Output the (x, y) coordinate of the center of the cell containing the given text.  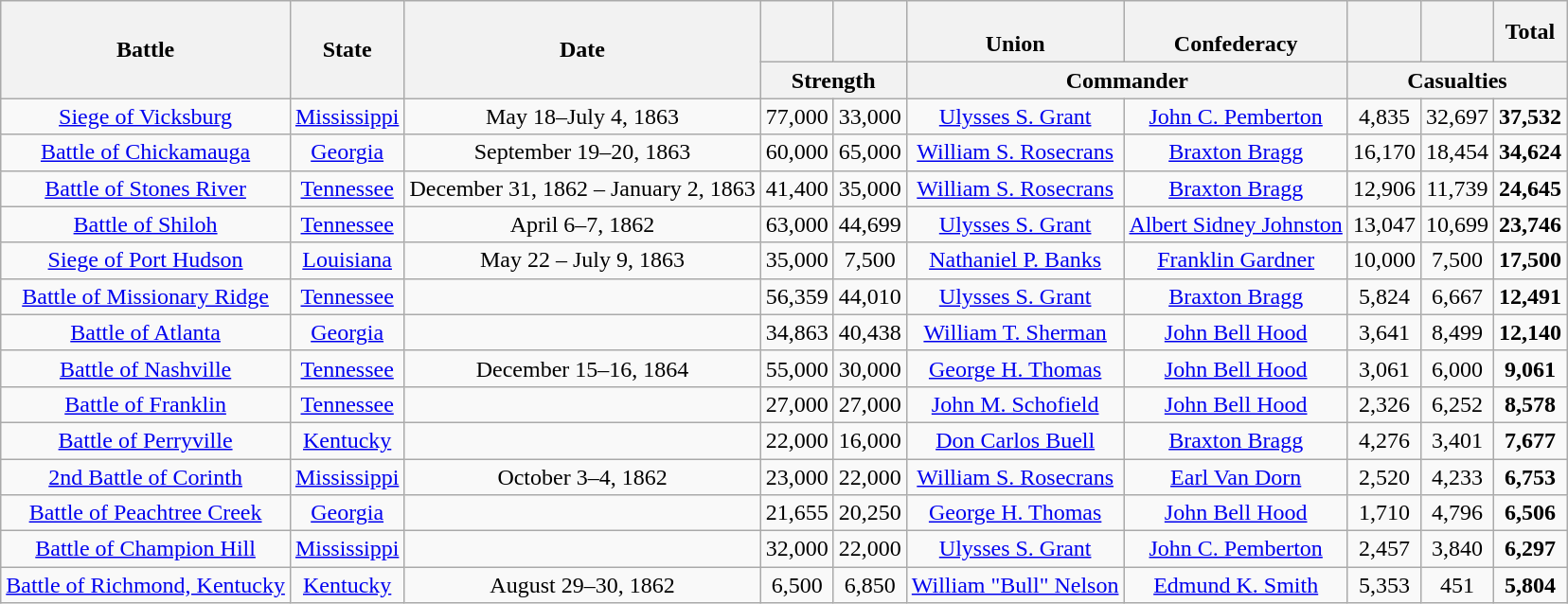
5,824 (1384, 296)
10,699 (1456, 224)
10,000 (1384, 260)
12,491 (1530, 296)
18,454 (1456, 152)
William "Bull" Nelson (1015, 585)
7,677 (1530, 440)
63,000 (797, 224)
Louisiana (347, 260)
Siege of Vicksburg (146, 116)
44,699 (869, 224)
8,499 (1456, 332)
September 19–20, 1863 (582, 152)
4,276 (1384, 440)
3,401 (1456, 440)
2,457 (1384, 549)
Franklin Gardner (1236, 260)
32,000 (797, 549)
37,532 (1530, 116)
Union (1015, 32)
May 22 – July 9, 1863 (582, 260)
6,753 (1530, 476)
Battle of Shiloh (146, 224)
4,233 (1456, 476)
Battle of Nashville (146, 368)
34,624 (1530, 152)
12,140 (1530, 332)
40,438 (869, 332)
11,739 (1456, 188)
5,804 (1530, 585)
1,710 (1384, 513)
Battle of Atlanta (146, 332)
16,170 (1384, 152)
Battle of Stones River (146, 188)
State (347, 49)
4,835 (1384, 116)
2,326 (1384, 404)
William T. Sherman (1015, 332)
44,010 (869, 296)
Casualties (1456, 80)
Albert Sidney Johnston (1236, 224)
12,906 (1384, 188)
8,578 (1530, 404)
April 6–7, 1862 (582, 224)
Battle of Missionary Ridge (146, 296)
65,000 (869, 152)
9,061 (1530, 368)
33,000 (869, 116)
5,353 (1384, 585)
32,697 (1456, 116)
21,655 (797, 513)
Date (582, 49)
17,500 (1530, 260)
23,746 (1530, 224)
16,000 (869, 440)
4,796 (1456, 513)
6,850 (869, 585)
Battle of Peachtree Creek (146, 513)
Strength (833, 80)
December 15–16, 1864 (582, 368)
41,400 (797, 188)
October 3–4, 1862 (582, 476)
Confederacy (1236, 32)
34,863 (797, 332)
13,047 (1384, 224)
451 (1456, 585)
23,000 (797, 476)
Siege of Port Hudson (146, 260)
6,500 (797, 585)
Battle of Richmond, Kentucky (146, 585)
Battle (146, 49)
6,667 (1456, 296)
24,645 (1530, 188)
Earl Van Dorn (1236, 476)
Don Carlos Buell (1015, 440)
56,359 (797, 296)
3,840 (1456, 549)
May 18–July 4, 1863 (582, 116)
Battle of Franklin (146, 404)
December 31, 1862 – January 2, 1863 (582, 188)
Commander (1127, 80)
3,061 (1384, 368)
30,000 (869, 368)
6,297 (1530, 549)
Edmund K. Smith (1236, 585)
2nd Battle of Corinth (146, 476)
August 29–30, 1862 (582, 585)
6,252 (1456, 404)
6,506 (1530, 513)
Battle of Champion Hill (146, 549)
20,250 (869, 513)
2,520 (1384, 476)
60,000 (797, 152)
John M. Schofield (1015, 404)
3,641 (1384, 332)
6,000 (1456, 368)
Nathaniel P. Banks (1015, 260)
55,000 (797, 368)
Battle of Chickamauga (146, 152)
77,000 (797, 116)
Total (1530, 32)
Battle of Perryville (146, 440)
